Capture the cell that displays the provided text and extract its (X, Y) central coordinate. 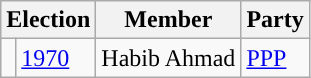
1970 (56, 58)
Party (275, 20)
PPP (275, 58)
Member (168, 20)
Habib Ahmad (168, 58)
Election (48, 20)
